Scan for the cell matching the given text and deliver its (X, Y) coordinate at center. 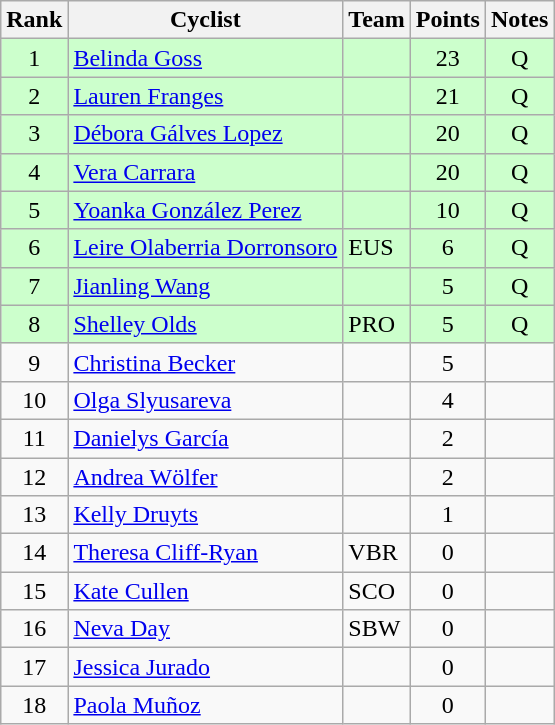
Points (448, 20)
VBR (377, 553)
Vera Carrara (206, 172)
Lauren Franges (206, 96)
7 (34, 286)
Jianling Wang (206, 286)
SCO (377, 591)
23 (448, 58)
PRO (377, 324)
3 (34, 134)
13 (34, 515)
Paola Muñoz (206, 705)
11 (34, 438)
Jessica Jurado (206, 667)
9 (34, 362)
Kate Cullen (206, 591)
Christina Becker (206, 362)
Kelly Druyts (206, 515)
17 (34, 667)
Cyclist (206, 20)
Theresa Cliff-Ryan (206, 553)
Danielys García (206, 438)
15 (34, 591)
12 (34, 477)
EUS (377, 248)
16 (34, 629)
8 (34, 324)
Andrea Wölfer (206, 477)
SBW (377, 629)
Notes (519, 20)
Débora Gálves Lopez (206, 134)
18 (34, 705)
Yoanka González Perez (206, 210)
Belinda Goss (206, 58)
21 (448, 96)
14 (34, 553)
Shelley Olds (206, 324)
Rank (34, 20)
Leire Olaberria Dorronsoro (206, 248)
Olga Slyusareva (206, 400)
Team (377, 20)
Neva Day (206, 629)
